From the cell containing the given text, extract its center point as [x, y] coordinate. 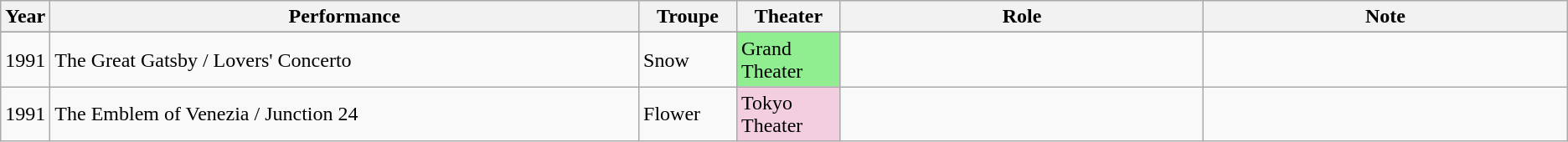
Tokyo Theater [788, 114]
Flower [689, 114]
Snow [689, 60]
Role [1022, 17]
Grand Theater [788, 60]
Note [1385, 17]
Year [25, 17]
Troupe [689, 17]
Theater [788, 17]
Performance [345, 17]
The Emblem of Venezia / Junction 24 [345, 114]
The Great Gatsby / Lovers' Concerto [345, 60]
